Provide the [x, y] coordinate of the cell's center where the given text is located.  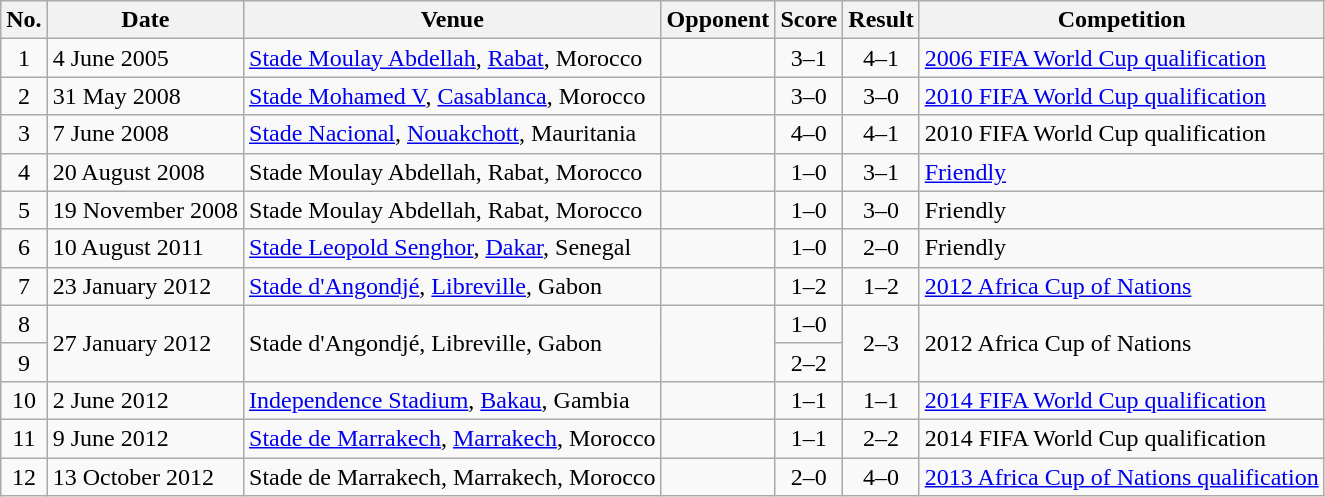
Date [145, 20]
8 [24, 324]
Result [881, 20]
31 May 2008 [145, 96]
19 November 2008 [145, 210]
Stade Nacional, Nouakchott, Mauritania [453, 134]
2013 Africa Cup of Nations qualification [1122, 477]
2 [24, 96]
27 January 2012 [145, 343]
No. [24, 20]
1 [24, 58]
Independence Stadium, Bakau, Gambia [453, 400]
Opponent [718, 20]
7 [24, 286]
23 January 2012 [145, 286]
9 [24, 362]
5 [24, 210]
12 [24, 477]
2–3 [881, 343]
9 June 2012 [145, 438]
2 June 2012 [145, 400]
20 August 2008 [145, 172]
4 June 2005 [145, 58]
4 [24, 172]
7 June 2008 [145, 134]
11 [24, 438]
10 [24, 400]
10 August 2011 [145, 248]
Stade Mohamed V, Casablanca, Morocco [453, 96]
Score [809, 20]
6 [24, 248]
2006 FIFA World Cup qualification [1122, 58]
3 [24, 134]
Competition [1122, 20]
Venue [453, 20]
Stade Leopold Senghor, Dakar, Senegal [453, 248]
13 October 2012 [145, 477]
